From the cell containing the given text, extract its center point as [X, Y] coordinate. 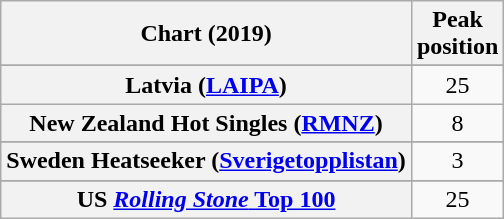
8 [457, 123]
Peakposition [457, 34]
Chart (2019) [206, 34]
3 [457, 161]
US Rolling Stone Top 100 [206, 199]
Latvia (LAIPA) [206, 85]
Sweden Heatseeker (Sverigetopplistan) [206, 161]
New Zealand Hot Singles (RMNZ) [206, 123]
